Return the [x, y] coordinate for the center point of the cell that contains the specified text.  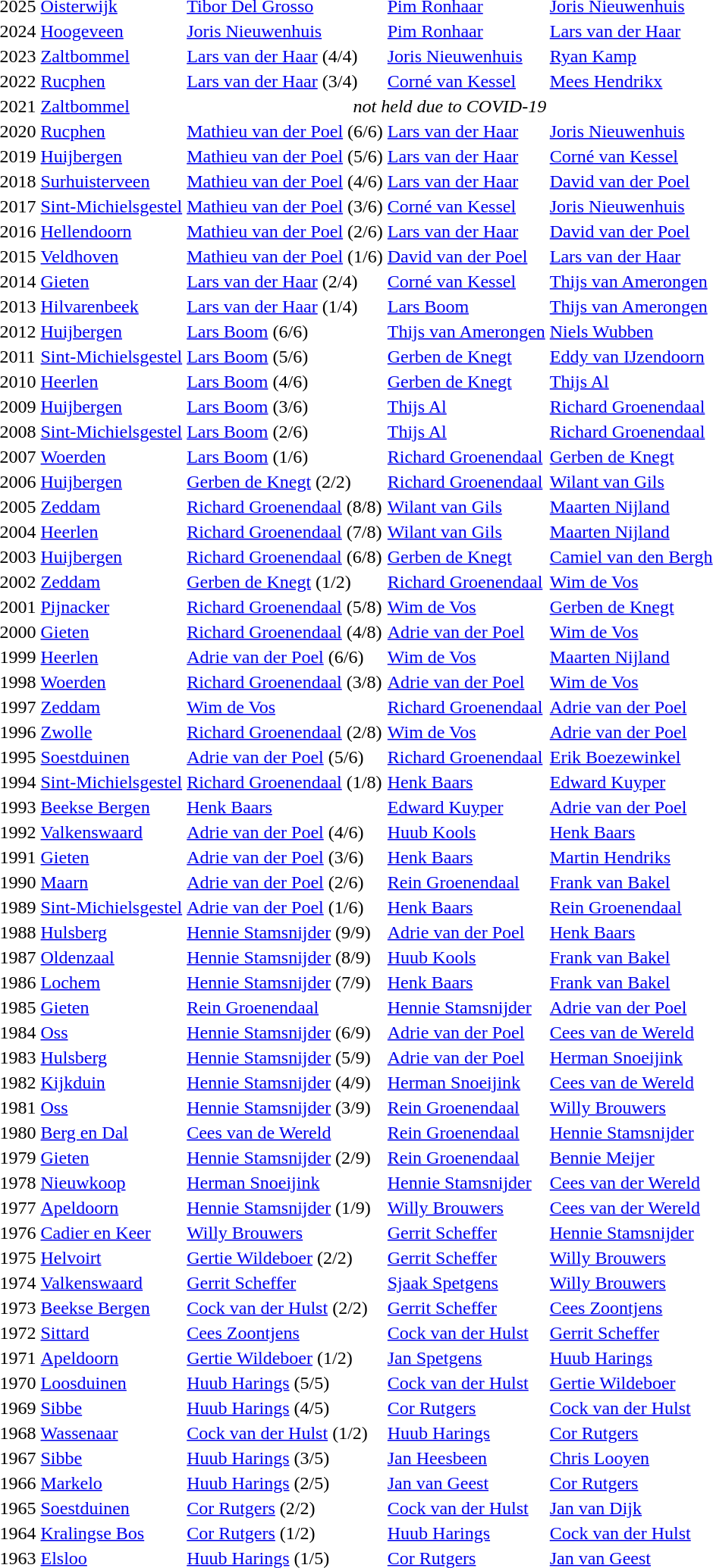
Huub Harings (3/5) [285, 1458]
Veldhoven [112, 256]
Maarn [112, 882]
Richard Groenendaal (6/8) [285, 557]
Lars van der Haar (3/4) [285, 81]
Lars Boom (6/6) [285, 332]
Mathieu van der Poel (4/6) [285, 181]
David van der Poel [466, 256]
Helvoirt [112, 1258]
Sjaak Spetgens [466, 1283]
Hennie Stamsnijder (1/9) [285, 1208]
Richard Groenendaal (4/8) [285, 632]
Hilvarenbeek [112, 306]
Hennie Stamsnijder (9/9) [285, 932]
Lars Boom (2/6) [285, 432]
Huub Harings (2/5) [285, 1483]
Jan van Geest [466, 1483]
Pim Ronhaar [466, 31]
Adrie van der Poel (6/6) [285, 657]
Richard Groenendaal (3/8) [285, 682]
Lars Boom [466, 306]
Lars Boom (3/6) [285, 407]
Loosduinen [112, 1383]
Hennie Stamsnijder (3/9) [285, 1108]
Hellendoorn [112, 231]
Cor Rutgers (1/2) [285, 1533]
Jan Spetgens [466, 1358]
Mathieu van der Poel (3/6) [285, 206]
Lars van der Haar (1/4) [285, 306]
Richard Groenendaal (8/8) [285, 507]
Adrie van der Poel (3/6) [285, 857]
Pijnacker [112, 607]
Mathieu van der Poel (1/6) [285, 256]
Lars Boom (5/6) [285, 357]
Surhuisterveen [112, 181]
Hoogeveen [112, 31]
Kralingse Bos [112, 1533]
Edward Kuyper [466, 807]
Cees van de Wereld [285, 1133]
Lars van der Haar (4/4) [285, 56]
Huub Harings (5/5) [285, 1383]
Cock van der Hulst (2/2) [285, 1308]
Hennie Stamsnijder (7/9) [285, 982]
Berg en Dal [112, 1133]
Thijs van Amerongen [466, 332]
Cadier en Keer [112, 1233]
Sittard [112, 1333]
Adrie van der Poel (5/6) [285, 757]
Cock van der Hulst (1/2) [285, 1433]
Wassenaar [112, 1433]
Gerben de Knegt (1/2) [285, 582]
Hennie Stamsnijder (5/9) [285, 1057]
Cor Rutgers (2/2) [285, 1508]
Gertie Wildeboer (1/2) [285, 1358]
Cor Rutgers [466, 1408]
Jan Heesbeen [466, 1458]
Hennie Stamsnijder (2/9) [285, 1158]
Cees Zoontjens [285, 1333]
Huub Harings (4/5) [285, 1408]
Gerben de Knegt (2/2) [285, 482]
Gertie Wildeboer (2/2) [285, 1258]
Adrie van der Poel (1/6) [285, 907]
Richard Groenendaal (2/8) [285, 732]
Richard Groenendaal (7/8) [285, 532]
Lars Boom (1/6) [285, 457]
Kijkduin [112, 1083]
Hennie Stamsnijder (4/9) [285, 1083]
Mathieu van der Poel (5/6) [285, 156]
Adrie van der Poel (2/6) [285, 882]
Mathieu van der Poel (6/6) [285, 131]
Richard Groenendaal (1/8) [285, 782]
Markelo [112, 1483]
Lars van der Haar (2/4) [285, 281]
Hennie Stamsnijder (8/9) [285, 957]
Nieuwkoop [112, 1183]
Adrie van der Poel (4/6) [285, 832]
Richard Groenendaal (5/8) [285, 607]
Lochem [112, 982]
Lars Boom (4/6) [285, 382]
Zwolle [112, 732]
Mathieu van der Poel (2/6) [285, 231]
Oldenzaal [112, 957]
Hennie Stamsnijder (6/9) [285, 1032]
